Capture the cell that displays the provided text and extract its [X, Y] central coordinate. 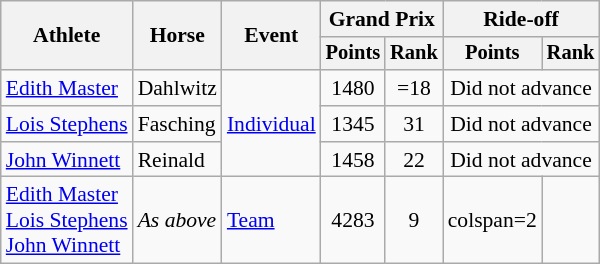
Ride-off [522, 19]
31 [414, 124]
Grand Prix [382, 19]
Reinald [178, 160]
1345 [353, 124]
9 [414, 220]
John Winnett [67, 160]
1458 [353, 160]
4283 [353, 220]
Team [272, 220]
Fasching [178, 124]
Edith Master [67, 88]
Horse [178, 36]
Edith MasterLois StephensJohn Winnett [67, 220]
colspan=2 [492, 220]
22 [414, 160]
=18 [414, 88]
1480 [353, 88]
Athlete [67, 36]
Event [272, 36]
Individual [272, 124]
Lois Stephens [67, 124]
As above [178, 220]
Dahlwitz [178, 88]
